Locate the cell with the specified text and output its (X, Y) center coordinate. 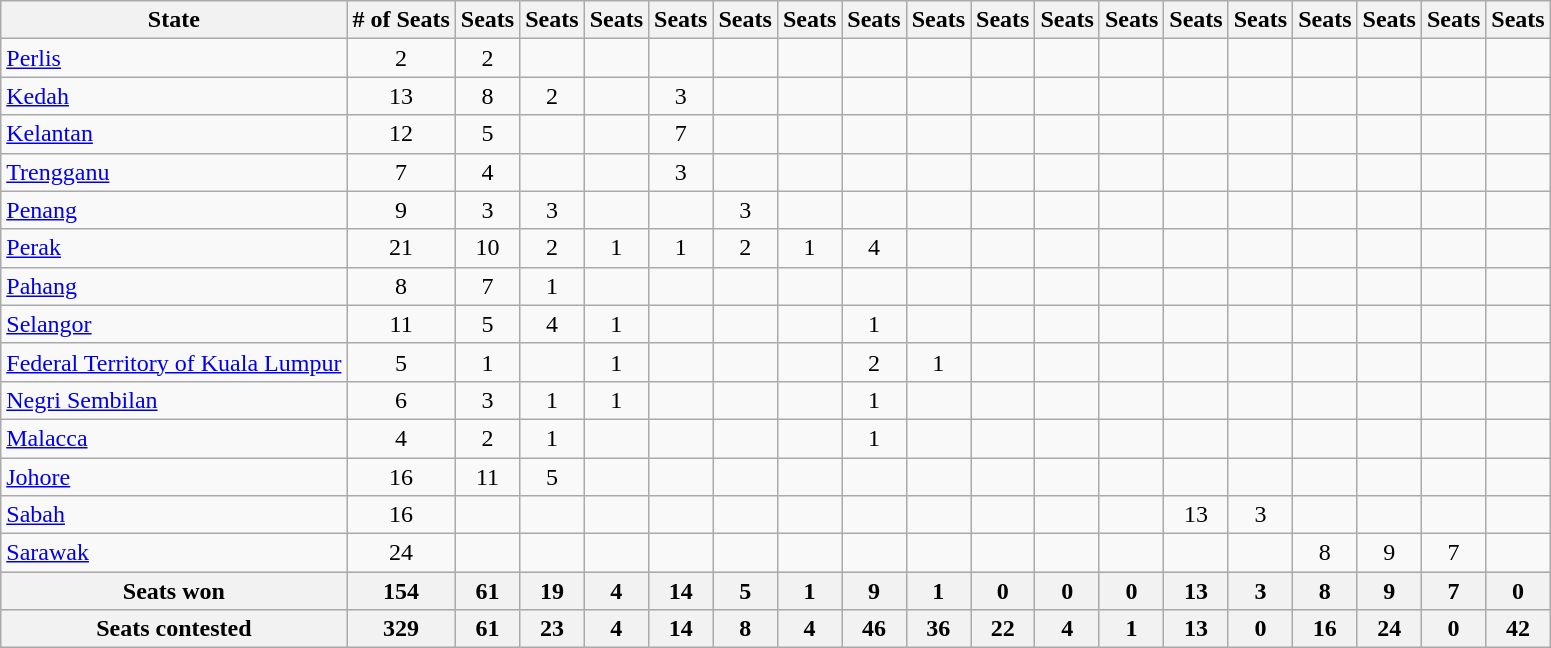
Kelantan (174, 134)
21 (401, 248)
Trengganu (174, 172)
Perak (174, 248)
Seats contested (174, 629)
State (174, 20)
19 (552, 591)
Selangor (174, 324)
Negri Sembilan (174, 400)
Malacca (174, 438)
Sarawak (174, 553)
Johore (174, 477)
Penang (174, 210)
Federal Territory of Kuala Lumpur (174, 362)
42 (1518, 629)
Perlis (174, 58)
Kedah (174, 96)
154 (401, 591)
23 (552, 629)
# of Seats (401, 20)
Pahang (174, 286)
22 (1003, 629)
6 (401, 400)
Sabah (174, 515)
10 (487, 248)
329 (401, 629)
46 (874, 629)
Seats won (174, 591)
12 (401, 134)
36 (938, 629)
